For the text-containing cell, return its midpoint in (X, Y) coordinate format. 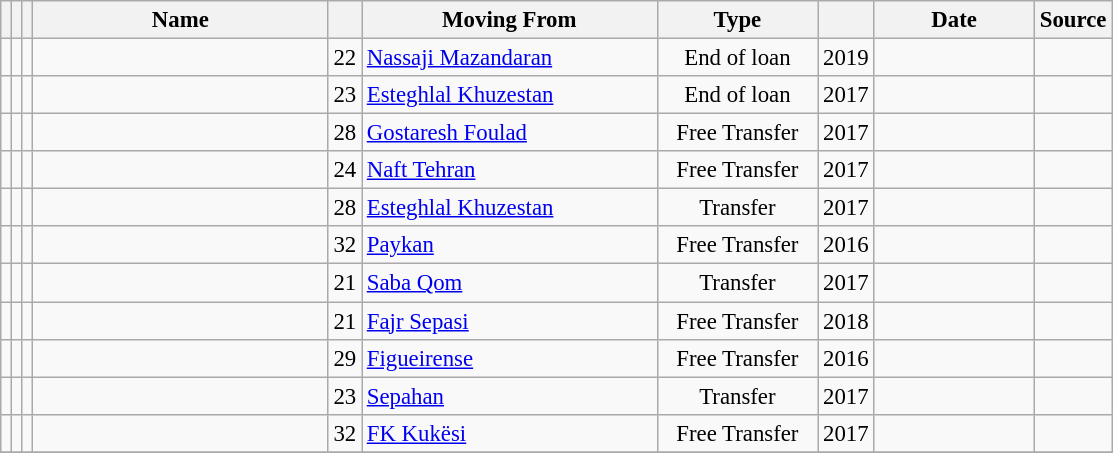
Type (738, 20)
Date (954, 20)
Gostaresh Foulad (510, 133)
Naft Tehran (510, 170)
Moving From (510, 20)
Name (181, 20)
22 (344, 58)
Source (1072, 20)
Paykan (510, 245)
29 (344, 358)
Sepahan (510, 396)
2018 (846, 321)
FK Kukësi (510, 433)
Fajr Sepasi (510, 321)
Saba Qom (510, 283)
Figueirense (510, 358)
24 (344, 170)
2019 (846, 58)
Nassaji Mazandaran (510, 58)
